Pinpoint the cell where the given text exists, returning its [X, Y] midpoint coordinate. 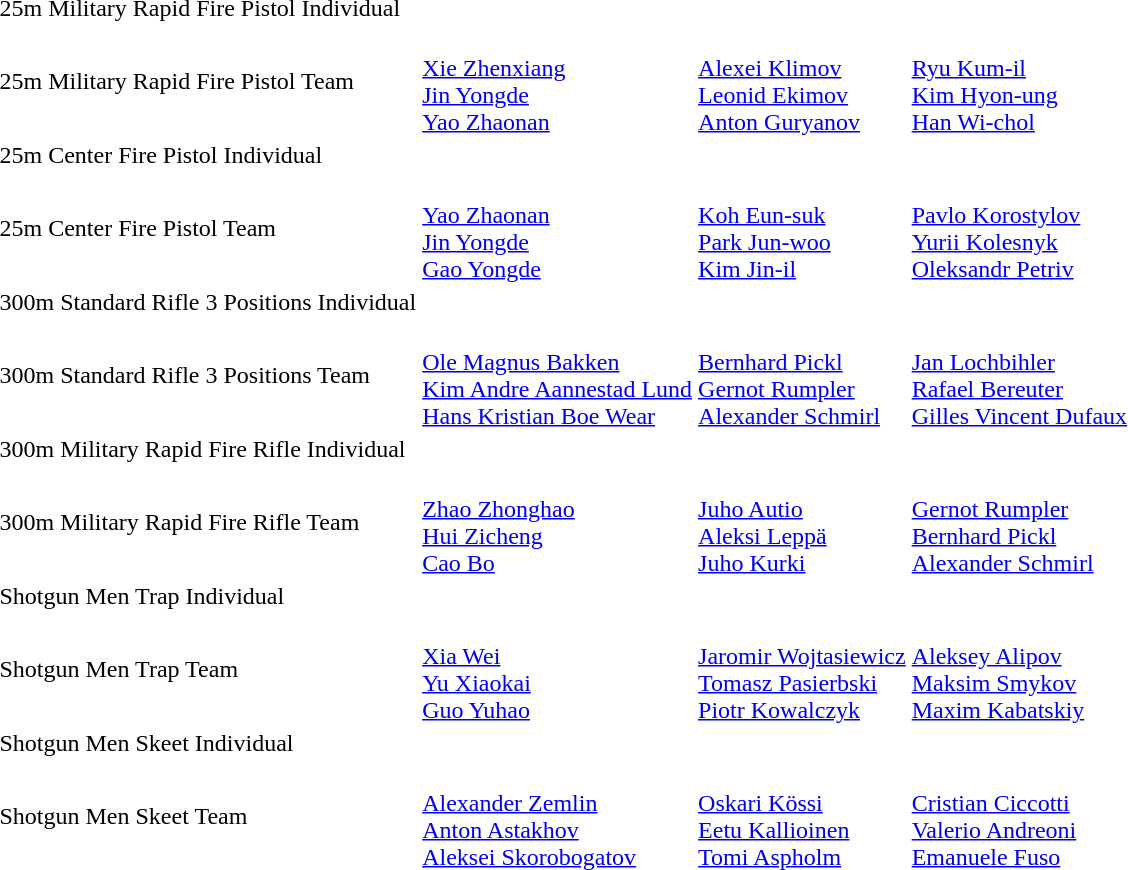
Jaromir WojtasiewiczTomasz PasierbskiPiotr Kowalczyk [802, 670]
Ole Magnus BakkenKim Andre Aannestad LundHans Kristian Boe Wear [558, 376]
Xia WeiYu XiaokaiGuo Yuhao [558, 670]
Pavlo KorostylovYurii KolesnykOleksandr Petriv [1019, 228]
Aleksey AlipovMaksim SmykovMaxim Kabatskiy [1019, 670]
Alexei KlimovLeonid EkimovAnton Guryanov [802, 82]
Xie ZhenxiangJin YongdeYao Zhaonan [558, 82]
Jan LochbihlerRafael BereuterGilles Vincent Dufaux [1019, 376]
Koh Eun-sukPark Jun-wooKim Jin-il [802, 228]
Ryu Kum-ilKim Hyon-ungHan Wi-chol [1019, 82]
Bernhard PicklGernot RumplerAlexander Schmirl [802, 376]
Zhao ZhonghaoHui ZichengCao Bo [558, 522]
Yao ZhaonanJin YongdeGao Yongde [558, 228]
Juho AutioAleksi LeppäJuho Kurki [802, 522]
Gernot RumplerBernhard PicklAlexander Schmirl [1019, 522]
